Determine the [X, Y] coordinate at the center of the cell enclosing the given text.  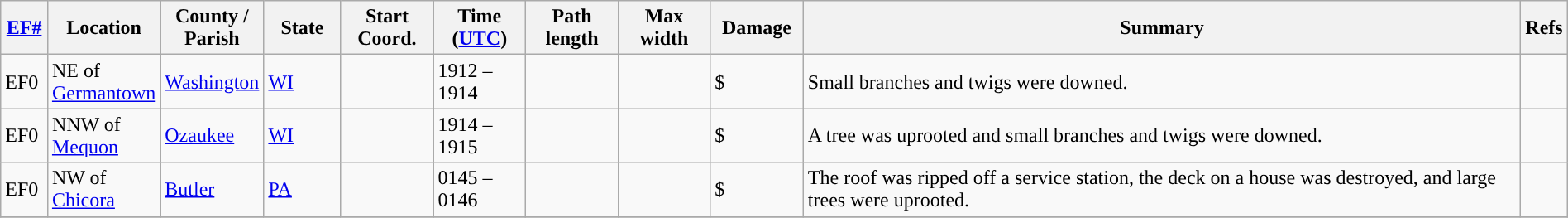
Summary [1161, 28]
NW of Chicora [103, 189]
PA [303, 189]
Location [103, 28]
Time (UTC) [480, 28]
Washington [212, 81]
Max width [663, 28]
Small branches and twigs were downed. [1161, 81]
County / Parish [212, 28]
Ozaukee [212, 136]
State [303, 28]
Path length [572, 28]
EF# [25, 28]
0145 – 0146 [480, 189]
Start Coord. [387, 28]
1912 – 1914 [480, 81]
Butler [212, 189]
Refs [1544, 28]
The roof was ripped off a service station, the deck on a house was destroyed, and large trees were uprooted. [1161, 189]
NNW of Mequon [103, 136]
Damage [758, 28]
NE of Germantown [103, 81]
1914 – 1915 [480, 136]
A tree was uprooted and small branches and twigs were downed. [1161, 136]
